Search for the cell housing the specified text and yield its (x, y) center coordinate. 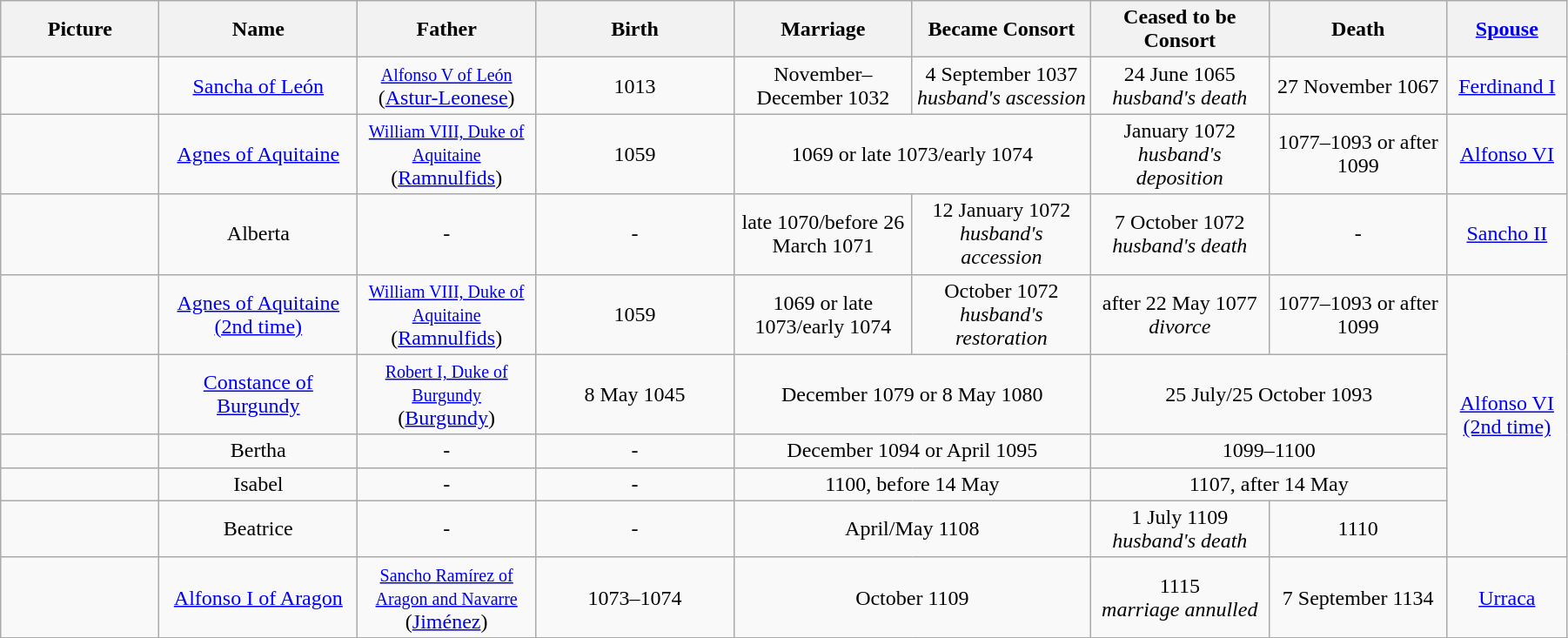
December 1094 or April 1095 (912, 451)
Spouse (1507, 30)
Agnes of Aquitaine (258, 154)
Birth (635, 30)
Constance of Burgundy (258, 394)
Alfonso VI (1507, 154)
November–December 1032 (823, 85)
Sancho II (1507, 234)
December 1079 or 8 May 1080 (912, 394)
Sancha of León (258, 85)
25 July/25 October 1093 (1269, 394)
1013 (635, 85)
Name (258, 30)
Sancho Ramírez of Aragon and Navarre (Jiménez) (447, 597)
12 January 1072 husband's accession (1001, 234)
Beatrice (258, 529)
4 September 1037husband's ascession (1001, 85)
Alfonso I of Aragon (258, 597)
Bertha (258, 451)
1115marriage annulled (1180, 597)
Isabel (258, 484)
Agnes of Aquitaine (2nd time) (258, 314)
January 1072husband's deposition (1180, 154)
27 November 1067 (1357, 85)
Ceased to be Consort (1180, 30)
1 July 1109 husband's death (1180, 529)
late 1070/before 26 March 1071 (823, 234)
Alfonso VI (2nd time) (1507, 416)
7 September 1134 (1357, 597)
Became Consort (1001, 30)
Death (1357, 30)
October 1072 husband's restoration (1001, 314)
after 22 May 1077divorce (1180, 314)
April/May 1108 (912, 529)
Urraca (1507, 597)
Marriage (823, 30)
7 October 1072husband's death (1180, 234)
1110 (1357, 529)
Father (447, 30)
Ferdinand I (1507, 85)
Alberta (258, 234)
1099–1100 (1269, 451)
October 1109 (912, 597)
Robert I, Duke of Burgundy(Burgundy) (447, 394)
8 May 1045 (635, 394)
1100, before 14 May (912, 484)
1073–1074 (635, 597)
24 June 1065husband's death (1180, 85)
Alfonso V of León (Astur-Leonese) (447, 85)
1107, after 14 May (1269, 484)
Picture (80, 30)
